For the text-containing cell, return its midpoint in (x, y) coordinate format. 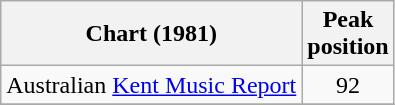
92 (348, 85)
Peakposition (348, 34)
Australian Kent Music Report (152, 85)
Chart (1981) (152, 34)
